Pinpoint the cell where the given text exists, returning its [x, y] midpoint coordinate. 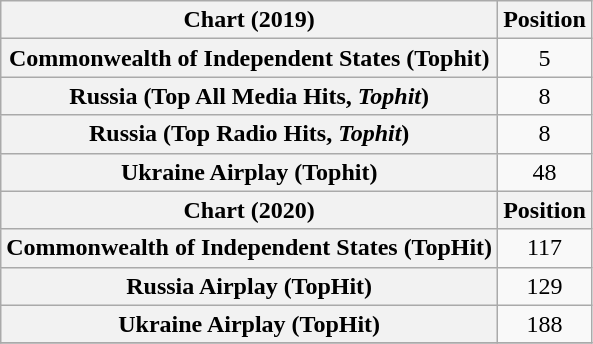
117 [545, 248]
Chart (2019) [250, 20]
Russia (Top All Media Hits, Tophit) [250, 96]
Chart (2020) [250, 210]
129 [545, 286]
Russia (Top Radio Hits, Tophit) [250, 134]
Ukraine Airplay (TopHit) [250, 324]
Commonwealth of Independent States (Tophit) [250, 58]
Commonwealth of Independent States (TopHit) [250, 248]
Russia Airplay (TopHit) [250, 286]
5 [545, 58]
Ukraine Airplay (Tophit) [250, 172]
188 [545, 324]
48 [545, 172]
